Output the [X, Y] coordinate of the center of the cell containing the given text.  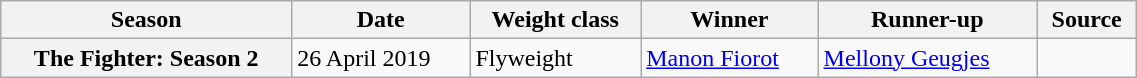
Winner [730, 20]
Mellony Geugjes [927, 58]
26 April 2019 [381, 58]
Flyweight [556, 58]
Source [1086, 20]
Manon Fiorot [730, 58]
Date [381, 20]
Runner-up [927, 20]
The Fighter: Season 2 [146, 58]
Weight class [556, 20]
Season [146, 20]
